Return [X, Y] of the center of cell containing provided text 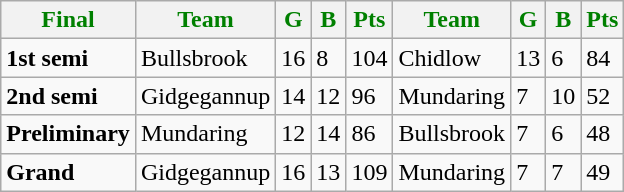
8 [328, 58]
Chidlow [452, 58]
Grand [68, 172]
49 [602, 172]
2nd semi [68, 96]
1st semi [68, 58]
104 [370, 58]
109 [370, 172]
84 [602, 58]
96 [370, 96]
48 [602, 134]
52 [602, 96]
86 [370, 134]
10 [564, 96]
Preliminary [68, 134]
Final [68, 20]
